Find where the given text appears and provide that cell's center as (x, y) coordinate. 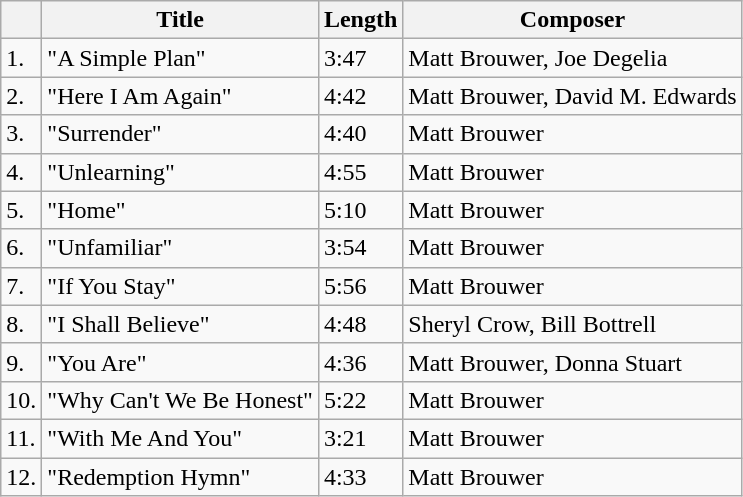
3:47 (360, 58)
"Why Can't We Be Honest" (180, 400)
"You Are" (180, 362)
Matt Brouwer, Donna Stuart (572, 362)
"Here I Am Again" (180, 96)
7. (22, 286)
2. (22, 96)
"Redemption Hymn" (180, 477)
Length (360, 20)
"Home" (180, 210)
Title (180, 20)
5:22 (360, 400)
"I Shall Believe" (180, 324)
"A Simple Plan" (180, 58)
Matt Brouwer, Joe Degelia (572, 58)
9. (22, 362)
"With Me And You" (180, 438)
8. (22, 324)
4:55 (360, 172)
4. (22, 172)
1. (22, 58)
Sheryl Crow, Bill Bottrell (572, 324)
10. (22, 400)
Matt Brouwer, David M. Edwards (572, 96)
11. (22, 438)
"Unfamiliar" (180, 248)
12. (22, 477)
4:48 (360, 324)
Composer (572, 20)
"Surrender" (180, 134)
5:10 (360, 210)
3:54 (360, 248)
"If You Stay" (180, 286)
4:42 (360, 96)
6. (22, 248)
4:36 (360, 362)
"Unlearning" (180, 172)
4:33 (360, 477)
5. (22, 210)
4:40 (360, 134)
5:56 (360, 286)
3. (22, 134)
3:21 (360, 438)
